For the text-containing cell, return its midpoint in (X, Y) coordinate format. 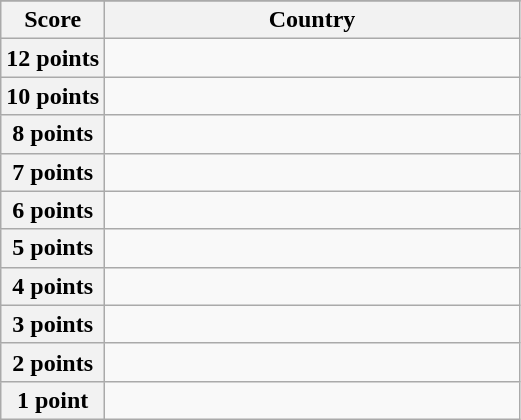
6 points (53, 210)
3 points (53, 324)
Score (53, 20)
10 points (53, 96)
4 points (53, 286)
2 points (53, 362)
1 point (53, 400)
5 points (53, 248)
7 points (53, 172)
Country (312, 20)
12 points (53, 58)
8 points (53, 134)
